Detect which cell encompasses the target text, then output its [X, Y] center coordinate. 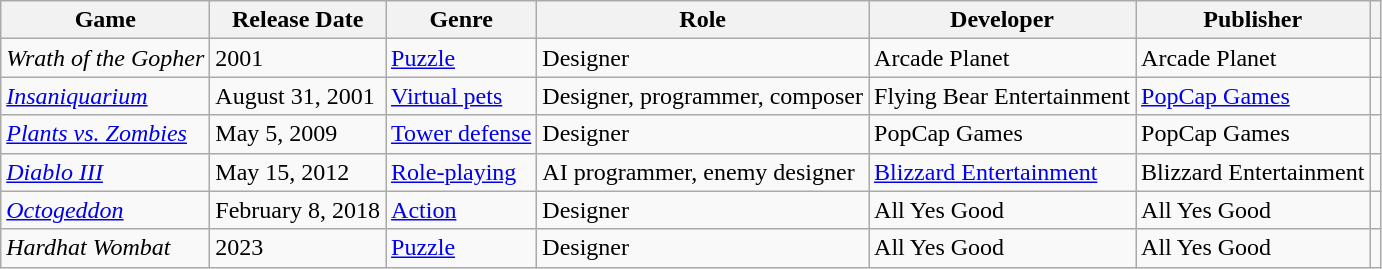
Tower defense [462, 134]
Genre [462, 20]
Role-playing [462, 172]
Developer [1002, 20]
Plants vs. Zombies [106, 134]
Game [106, 20]
May 15, 2012 [298, 172]
Diablo III [106, 172]
Release Date [298, 20]
Octogeddon [106, 210]
Role [703, 20]
2023 [298, 248]
Flying Bear Entertainment [1002, 96]
Hardhat Wombat [106, 248]
August 31, 2001 [298, 96]
February 8, 2018 [298, 210]
Action [462, 210]
Insaniquarium [106, 96]
Publisher [1253, 20]
Designer, programmer, composer [703, 96]
2001 [298, 58]
May 5, 2009 [298, 134]
Virtual pets [462, 96]
Wrath of the Gopher [106, 58]
AI programmer, enemy designer [703, 172]
